Identify which cell holds the provided text, then report its [X, Y] central coordinate. 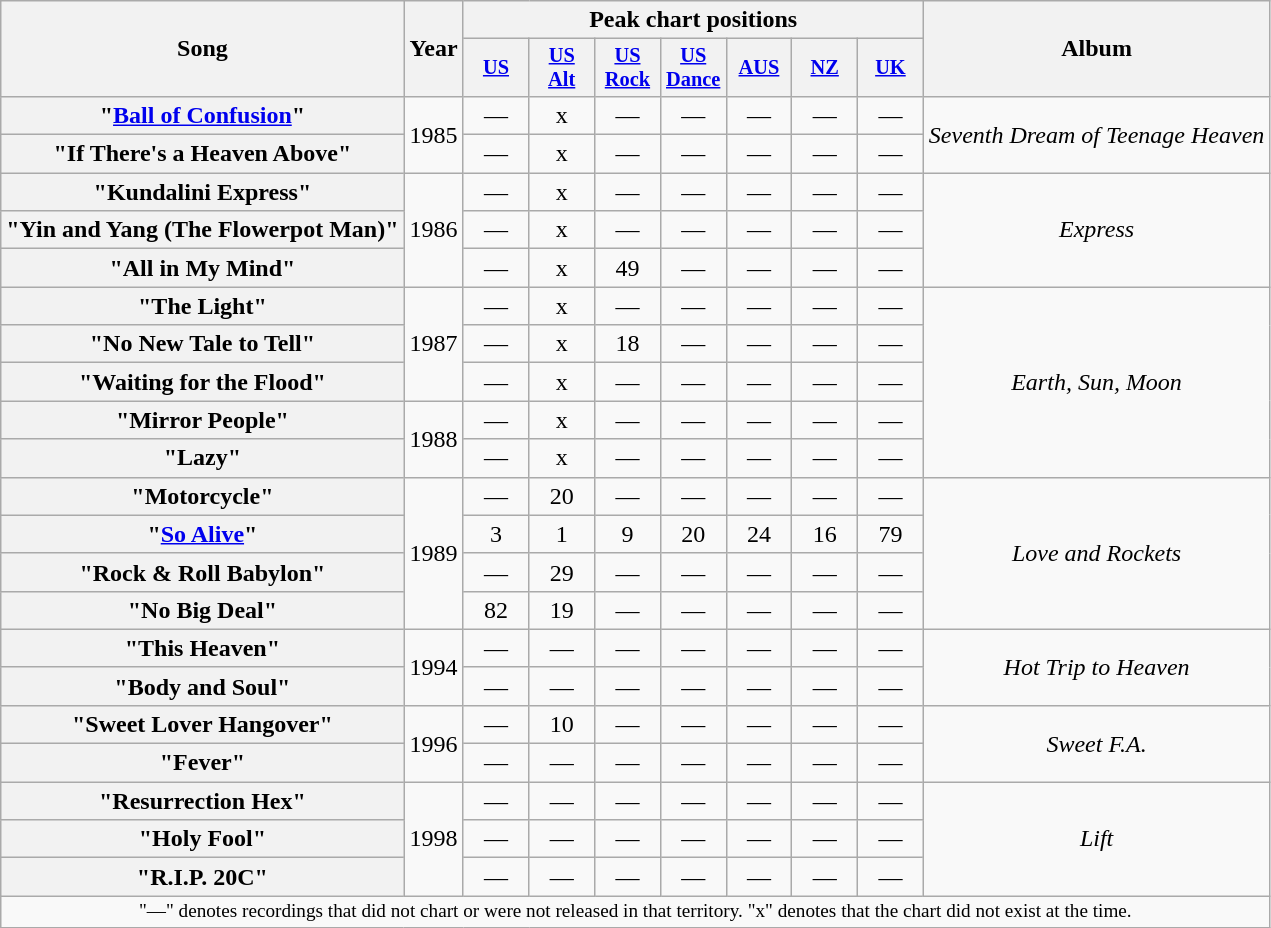
49 [628, 268]
1994 [434, 667]
Seventh Dream of Teenage Heaven [1096, 134]
"The Light" [202, 306]
"Body and Soul" [202, 686]
Album [1096, 49]
1998 [434, 839]
"Resurrection Hex" [202, 801]
18 [628, 344]
"Motorcycle" [202, 496]
82 [496, 610]
Hot Trip to Heaven [1096, 667]
1988 [434, 439]
9 [628, 534]
1996 [434, 743]
"Sweet Lover Hangover" [202, 724]
1989 [434, 553]
"Kundalini Express" [202, 192]
Love and Rockets [1096, 553]
29 [562, 572]
"Holy Fool" [202, 839]
Peak chart positions [693, 20]
"If There's a Heaven Above" [202, 154]
3 [496, 534]
USRock [628, 68]
"No Big Deal" [202, 610]
"This Heaven" [202, 648]
"R.I.P. 20C" [202, 877]
1 [562, 534]
1987 [434, 344]
Year [434, 49]
"Lazy" [202, 458]
"Mirror People" [202, 420]
"All in My Mind" [202, 268]
"Waiting for the Flood" [202, 382]
NZ [825, 68]
USDance [693, 68]
"—" denotes recordings that did not chart or were not released in that territory. "x" denotes that the chart did not exist at the time. [636, 912]
Sweet F.A. [1096, 743]
16 [825, 534]
Earth, Sun, Moon [1096, 382]
1985 [434, 134]
"Fever" [202, 763]
"Ball of Confusion" [202, 115]
24 [759, 534]
19 [562, 610]
1986 [434, 230]
"So Alive" [202, 534]
10 [562, 724]
US [496, 68]
AUS [759, 68]
USAlt [562, 68]
Lift [1096, 839]
UK [891, 68]
Express [1096, 230]
79 [891, 534]
Song [202, 49]
"Yin and Yang (The Flowerpot Man)" [202, 230]
"Rock & Roll Babylon" [202, 572]
"No New Tale to Tell" [202, 344]
